For the text-containing cell, return its midpoint in (x, y) coordinate format. 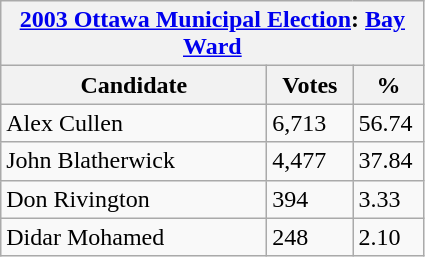
248 (310, 237)
56.74 (388, 123)
394 (310, 199)
% (388, 85)
6,713 (310, 123)
Votes (310, 85)
Candidate (134, 85)
Alex Cullen (134, 123)
John Blatherwick (134, 161)
2003 Ottawa Municipal Election: Bay Ward (212, 34)
4,477 (310, 161)
3.33 (388, 199)
Don Rivington (134, 199)
Didar Mohamed (134, 237)
2.10 (388, 237)
37.84 (388, 161)
